Extract the [x, y] coordinate from the center of the cell holding the provided text.  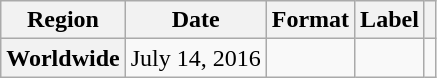
July 14, 2016 [196, 58]
Date [196, 20]
Format [310, 20]
Region [63, 20]
Label [390, 20]
Worldwide [63, 58]
